Return (X, Y) of the center of cell containing provided text 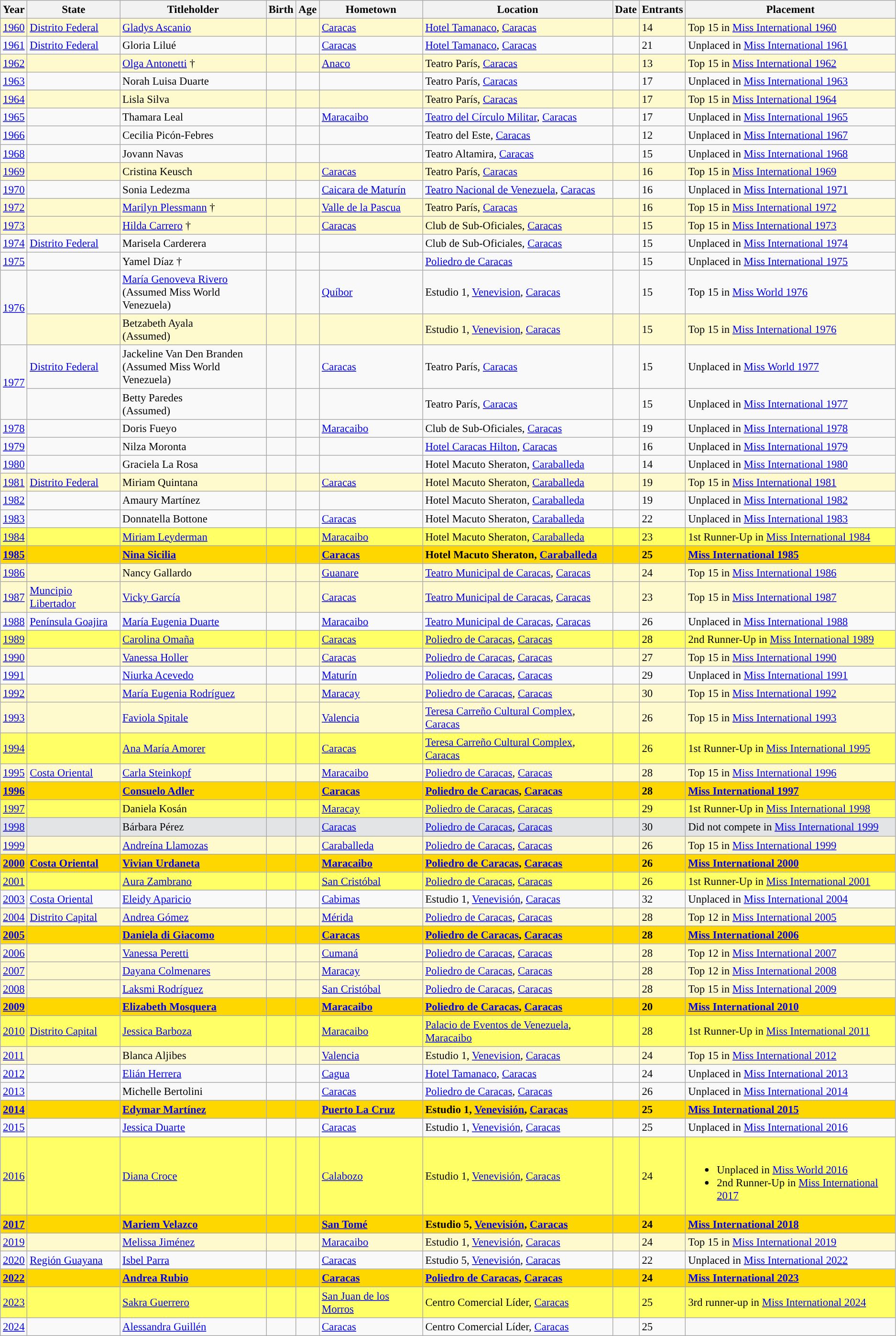
Unplaced in Miss International 2022 (791, 1260)
1976 (14, 308)
Placement (791, 10)
Teatro Nacional de Venezuela, Caracas (517, 189)
Hometown (371, 10)
Betzabeth Ayala(Assumed) (193, 329)
Norah Luisa Duarte (193, 81)
2013 (14, 1092)
1992 (14, 694)
1973 (14, 225)
Eleidy Aparicio (193, 899)
2006 (14, 953)
Blanca Aljibes (193, 1056)
Top 15 in Miss International 1999 (791, 845)
Top 15 in Miss International 1962 (791, 64)
1986 (14, 573)
Andrea Gómez (193, 917)
Vicky García (193, 597)
1963 (14, 81)
1975 (14, 261)
Unplaced in Miss International 1961 (791, 45)
Jessica Duarte (193, 1128)
Top 15 in Miss World 1976 (791, 292)
Doris Fueyo (193, 429)
Bárbara Pérez (193, 827)
Did not compete in Miss International 1999 (791, 827)
Maturín (371, 675)
Nina Sicilia (193, 554)
San Tomé (371, 1224)
Marisela Carderera (193, 243)
1978 (14, 429)
Hilda Carrero † (193, 225)
Nilza Moronta (193, 447)
1970 (14, 189)
Cristina Keusch (193, 171)
1974 (14, 243)
Nancy Gallardo (193, 573)
Top 15 in Miss International 1986 (791, 573)
Poliedro de Caracas (517, 261)
Faviola Spitale (193, 718)
2020 (14, 1260)
Calabozo (371, 1176)
Miss International 2015 (791, 1110)
Unplaced in Miss International 1975 (791, 261)
1985 (14, 554)
State (74, 10)
Top 15 in Miss International 2012 (791, 1056)
1st Runner-Up in Miss International 1998 (791, 809)
Top 12 in Miss International 2008 (791, 971)
1982 (14, 501)
2024 (14, 1327)
Andrea Rubio (193, 1278)
1997 (14, 809)
2010 (14, 1031)
Amaury Martínez (193, 501)
Cabimas (371, 899)
Alessandra Guillén (193, 1327)
Valle de la Pascua (371, 207)
Olga Antonetti † (193, 64)
Cecilia Picón-Febres (193, 135)
Gladys Ascanio (193, 28)
Vivian Urdaneta (193, 863)
2005 (14, 935)
Mariem Velazco (193, 1224)
Unplaced in Miss International 2016 (791, 1128)
Betty Paredes(Assumed) (193, 405)
Unplaced in Miss International 1974 (791, 243)
Unplaced in Miss International 1963 (791, 81)
1979 (14, 447)
1966 (14, 135)
Unplaced in Miss International 1978 (791, 429)
Top 15 in Miss International 2009 (791, 989)
Caicara de Maturín (371, 189)
Top 15 in Miss International 1992 (791, 694)
Unplaced in Miss International 1965 (791, 117)
Entrants (663, 10)
1989 (14, 640)
Top 15 in Miss International 1964 (791, 99)
Unplaced in Miss World 1977 (791, 367)
Quíbor (371, 292)
Niurka Acevedo (193, 675)
Guanare (371, 573)
Top 15 in Miss International 1981 (791, 483)
Mérida (371, 917)
Age (308, 10)
2nd Runner-Up in Miss International 1989 (791, 640)
Cagua (371, 1074)
Aura Zambrano (193, 881)
Laksmi Rodríguez (193, 989)
Top 15 in Miss International 1973 (791, 225)
Teatro del Este, Caracas (517, 135)
Unplaced in Miss International 2004 (791, 899)
2014 (14, 1110)
Elián Herrera (193, 1074)
Unplaced in Miss International 1982 (791, 501)
Unplaced in Miss International 2014 (791, 1092)
3rd runner-up in Miss International 2024 (791, 1303)
1969 (14, 171)
Carolina Omaña (193, 640)
Consuelo Adler (193, 791)
1st Runner-Up in Miss International 2011 (791, 1031)
2016 (14, 1176)
Date (626, 10)
Carla Steinkopf (193, 773)
Top 12 in Miss International 2005 (791, 917)
Top 15 in Miss International 1960 (791, 28)
21 (663, 45)
2008 (14, 989)
Unplaced in Miss International 1980 (791, 464)
Miss International 2000 (791, 863)
2023 (14, 1303)
2015 (14, 1128)
1987 (14, 597)
Year (14, 10)
Unplaced in Miss International 1988 (791, 621)
20 (663, 1007)
1961 (14, 45)
1964 (14, 99)
Miss International 1985 (791, 554)
Teatro del Círculo Militar, Caracas (517, 117)
Thamara Leal (193, 117)
Top 12 in Miss International 2007 (791, 953)
Vanessa Peretti (193, 953)
Miss International 2018 (791, 1224)
Diana Croce (193, 1176)
2007 (14, 971)
1983 (14, 519)
Teatro Altamira, Caracas (517, 154)
Miriam Leyderman (193, 537)
Unplaced in Miss International 1968 (791, 154)
1981 (14, 483)
1996 (14, 791)
1984 (14, 537)
1980 (14, 464)
María Genoveva Rivero(Assumed Miss World Venezuela) (193, 292)
1991 (14, 675)
Unplaced in Miss International 1977 (791, 405)
Birth (281, 10)
Región Guayana (74, 1260)
Isbel Parra (193, 1260)
Elizabeth Mosquera (193, 1007)
Location (517, 10)
Michelle Bertolini (193, 1092)
2000 (14, 863)
1st Runner-Up in Miss International 1995 (791, 749)
Miss International 2023 (791, 1278)
Unplaced in Miss International 1967 (791, 135)
María Eugenia Duarte (193, 621)
Top 15 in Miss International 1996 (791, 773)
Top 15 in Miss International 1987 (791, 597)
2004 (14, 917)
Yamel Díaz † (193, 261)
2022 (14, 1278)
1965 (14, 117)
Unplaced in Miss International 1979 (791, 447)
Andreína Llamozas (193, 845)
Unplaced in Miss International 2013 (791, 1074)
2011 (14, 1056)
2017 (14, 1224)
Lisla Silva (193, 99)
Vanessa Holler (193, 657)
María Eugenia Rodríguez (193, 694)
Jessica Barboza (193, 1031)
1994 (14, 749)
1999 (14, 845)
1972 (14, 207)
Miss International 2006 (791, 935)
Puerto La Cruz (371, 1110)
13 (663, 64)
Edymar Martínez (193, 1110)
Gloria Lilué (193, 45)
Miss International 1997 (791, 791)
1988 (14, 621)
Top 15 in Miss International 1972 (791, 207)
1993 (14, 718)
Donnatella Bottone (193, 519)
Sakra Guerrero (193, 1303)
12 (663, 135)
Jovann Navas (193, 154)
1st Runner-Up in Miss International 2001 (791, 881)
Palacio de Eventos de Venezuela, Maracaibo (517, 1031)
Titleholder (193, 10)
1960 (14, 28)
Unplaced in Miss International 1991 (791, 675)
Daniela Kosán (193, 809)
1998 (14, 827)
1st Runner-Up in Miss International 1984 (791, 537)
2019 (14, 1242)
San Juan de los Morros (371, 1303)
1990 (14, 657)
Unplaced in Miss World 20162nd Runner-Up in Miss International 2017 (791, 1176)
2009 (14, 1007)
Sonia Ledezma (193, 189)
Muncipio Libertador (74, 597)
Dayana Colmenares (193, 971)
Península Goajira (74, 621)
32 (663, 899)
2012 (14, 1074)
Top 15 in Miss International 1976 (791, 329)
Top 15 in Miss International 1969 (791, 171)
Miss International 2010 (791, 1007)
1968 (14, 154)
Top 15 in Miss International 1993 (791, 718)
Hotel Caracas Hilton, Caracas (517, 447)
Unplaced in Miss International 1971 (791, 189)
1977 (14, 382)
Graciela La Rosa (193, 464)
Caraballeda (371, 845)
Top 15 in Miss International 1990 (791, 657)
Anaco (371, 64)
1962 (14, 64)
Top 15 in Miss International 2019 (791, 1242)
Miriam Quintana (193, 483)
Melissa Jiménez (193, 1242)
Jackeline Van Den Branden(Assumed Miss World Venezuela) (193, 367)
Ana María Amorer (193, 749)
Cumaná (371, 953)
Daniela di Giacomo (193, 935)
Unplaced in Miss International 1983 (791, 519)
27 (663, 657)
Marilyn Plessmann † (193, 207)
2003 (14, 899)
2001 (14, 881)
1995 (14, 773)
